Output the (x, y) coordinate of the center of the cell containing the given text.  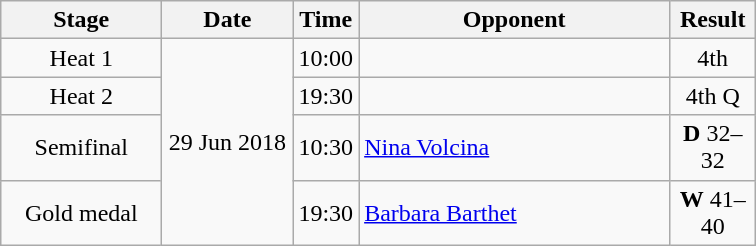
4th (713, 58)
Result (713, 20)
29 Jun 2018 (228, 142)
10:00 (326, 58)
Heat 1 (82, 58)
Barbara Barthet (514, 212)
W 41–40 (713, 212)
Stage (82, 20)
D 32–32 (713, 148)
Nina Volcina (514, 148)
Gold medal (82, 212)
Semifinal (82, 148)
Date (228, 20)
Opponent (514, 20)
4th Q (713, 96)
Heat 2 (82, 96)
10:30 (326, 148)
Time (326, 20)
